Detect which cell encompasses the target text, then output its (x, y) center coordinate. 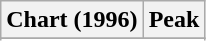
Chart (1996) (72, 20)
Peak (174, 20)
